Return the [x, y] coordinate for the center point of the cell that contains the specified text.  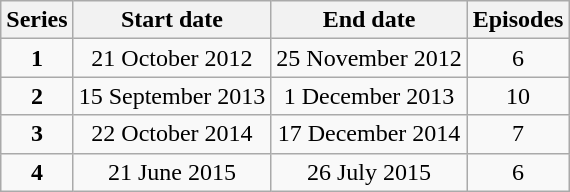
4 [37, 172]
7 [518, 134]
21 October 2012 [172, 58]
15 September 2013 [172, 96]
Start date [172, 20]
2 [37, 96]
25 November 2012 [369, 58]
1 [37, 58]
17 December 2014 [369, 134]
End date [369, 20]
Episodes [518, 20]
1 December 2013 [369, 96]
22 October 2014 [172, 134]
3 [37, 134]
21 June 2015 [172, 172]
26 July 2015 [369, 172]
10 [518, 96]
Series [37, 20]
